Output the (x, y) coordinate of the center of the cell containing the given text.  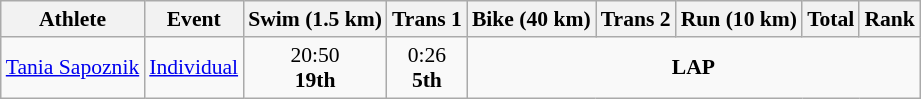
Event (194, 19)
20:5019th (315, 68)
0:265th (427, 68)
Bike (40 km) (532, 19)
LAP (694, 68)
Run (10 km) (739, 19)
Trans 2 (636, 19)
Tania Sapoznik (73, 68)
Athlete (73, 19)
Swim (1.5 km) (315, 19)
Total (830, 19)
Individual (194, 68)
Trans 1 (427, 19)
Rank (890, 19)
